From the cell containing the given text, extract its center point as [X, Y] coordinate. 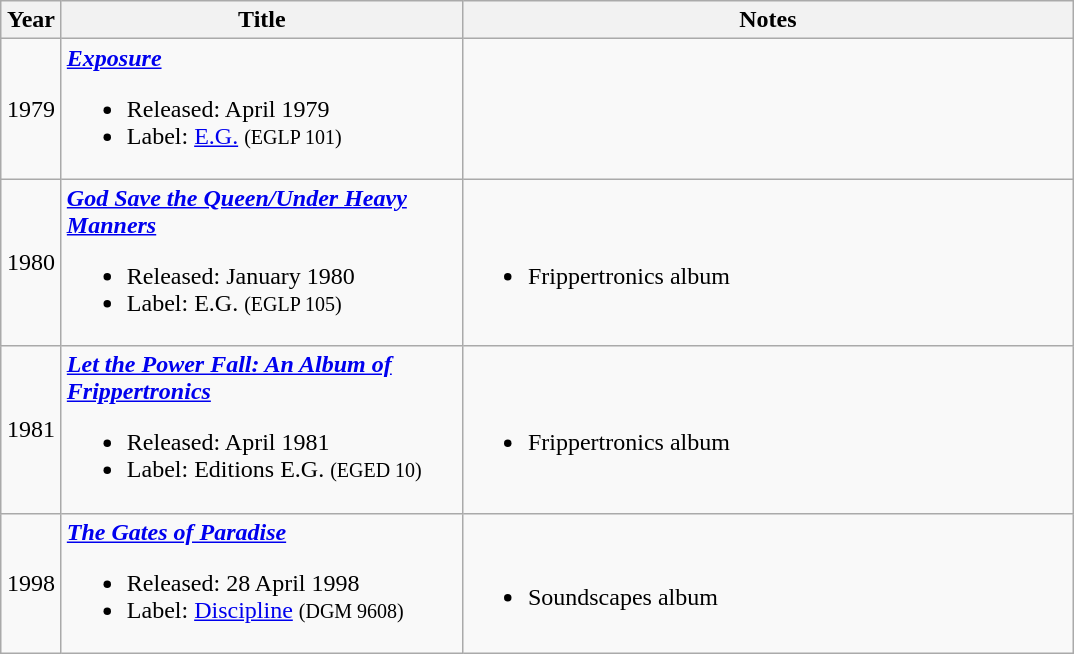
ExposureReleased: April 1979Label: E.G. (EGLP 101) [262, 109]
Soundscapes album [768, 583]
Title [262, 20]
1980 [32, 262]
1998 [32, 583]
Year [32, 20]
Let the Power Fall: An Album of FrippertronicsReleased: April 1981Label: Editions E.G. (EGED 10) [262, 430]
Notes [768, 20]
The Gates of ParadiseReleased: 28 April 1998Label: Discipline (DGM 9608) [262, 583]
1979 [32, 109]
1981 [32, 430]
God Save the Queen/Under Heavy MannersReleased: January 1980Label: E.G. (EGLP 105) [262, 262]
